Return [x, y] of the center of cell containing provided text 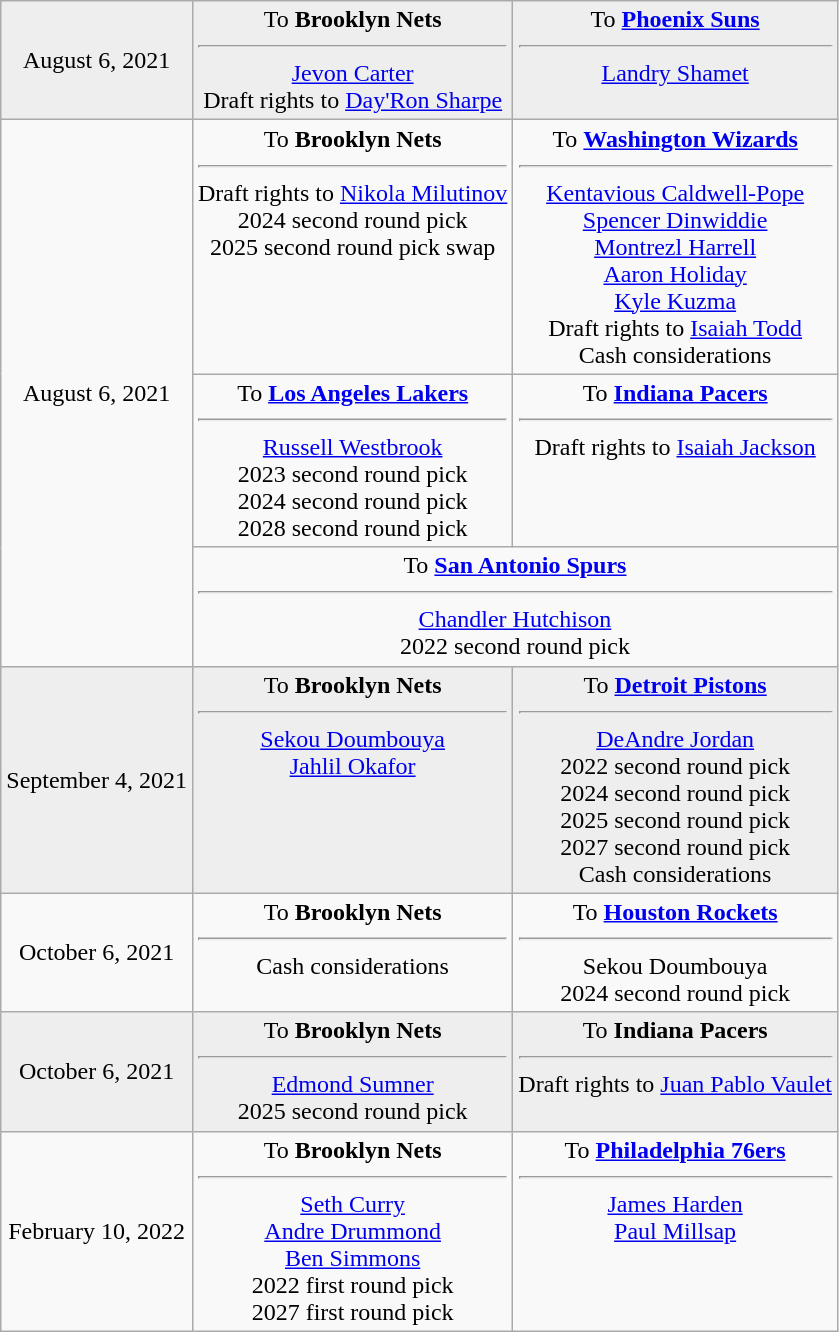
To Washington WizardsKentavious Caldwell-PopeSpencer DinwiddieMontrezl HarrellAaron HolidayKyle KuzmaDraft rights to Isaiah ToddCash considerations [676, 247]
To Brooklyn NetsJevon CarterDraft rights to Day'Ron Sharpe [352, 60]
September 4, 2021 [97, 780]
February 10, 2022 [97, 1231]
To Detroit PistonsDeAndre Jordan2022 second round pick2024 second round pick2025 second round pick2027 second round pickCash considerations [676, 780]
To Brooklyn NetsSeth CurryAndre DrummondBen Simmons2022 first round pick2027 first round pick [352, 1231]
To Los Angeles LakersRussell Westbrook2023 second round pick2024 second round pick2028 second round pick [352, 460]
To Brooklyn NetsCash considerations [352, 952]
To Brooklyn NetsDraft rights to Nikola Milutinov2024 second round pick2025 second round pick swap [352, 247]
To Phoenix SunsLandry Shamet [676, 60]
To Philadelphia 76ersJames HardenPaul Millsap [676, 1231]
To San Antonio SpursChandler Hutchison2022 second round pick [514, 606]
To Houston RocketsSekou Doumbouya2024 second round pick [676, 952]
To Brooklyn NetsEdmond Sumner2025 second round pick [352, 1072]
To Indiana PacersDraft rights to Juan Pablo Vaulet [676, 1072]
To Brooklyn NetsSekou DoumbouyaJahlil Okafor [352, 780]
To Indiana PacersDraft rights to Isaiah Jackson [676, 460]
